Identify which cell holds the provided text, then report its (x, y) central coordinate. 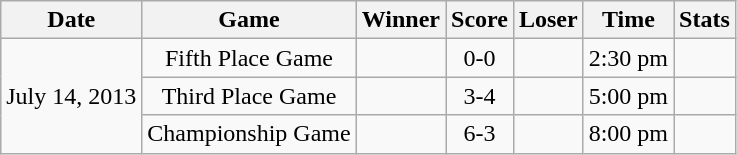
Winner (400, 20)
5:00 pm (628, 96)
Game (249, 20)
July 14, 2013 (72, 96)
3-4 (480, 96)
Third Place Game (249, 96)
Date (72, 20)
Fifth Place Game (249, 58)
Score (480, 20)
Championship Game (249, 134)
6-3 (480, 134)
Time (628, 20)
Stats (705, 20)
8:00 pm (628, 134)
0-0 (480, 58)
Loser (548, 20)
2:30 pm (628, 58)
